Detect which cell encompasses the target text, then output its [x, y] center coordinate. 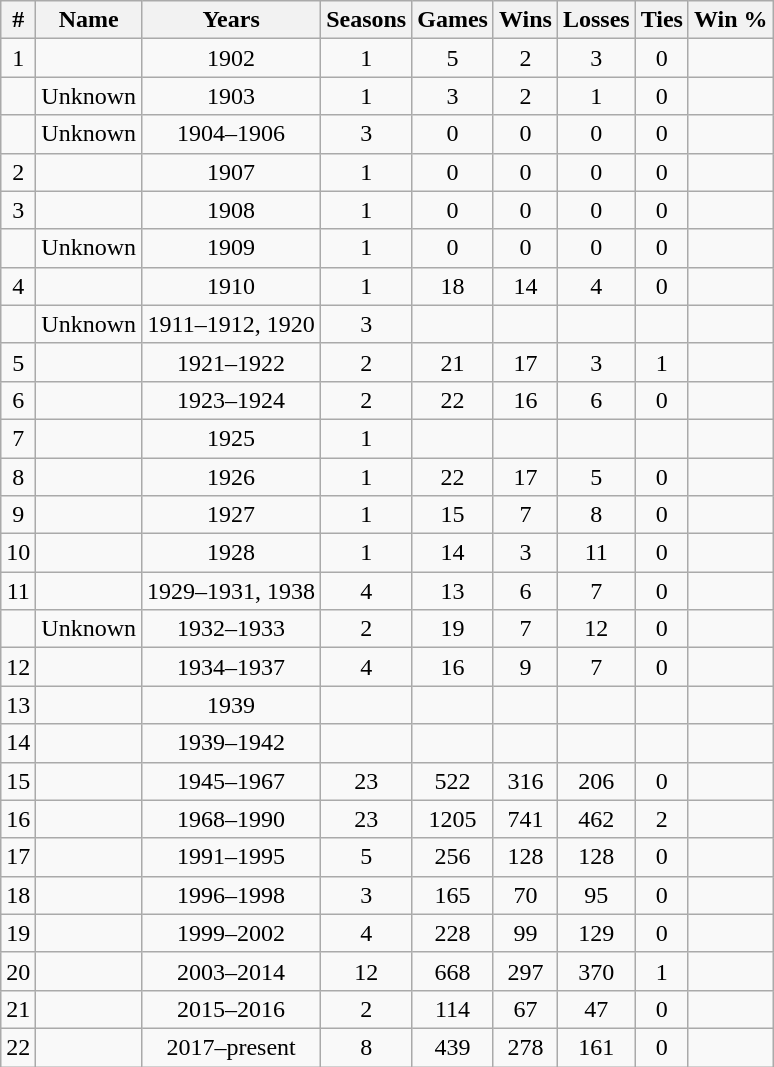
114 [453, 1009]
1929–1931, 1938 [232, 591]
2003–2014 [232, 971]
2017–present [232, 1047]
1939 [232, 705]
Name [89, 20]
206 [596, 781]
Win % [730, 20]
1996–1998 [232, 895]
668 [453, 971]
278 [525, 1047]
1932–1933 [232, 629]
161 [596, 1047]
20 [18, 971]
1911–1912, 1920 [232, 324]
228 [453, 933]
1921–1922 [232, 362]
439 [453, 1047]
129 [596, 933]
2015–2016 [232, 1009]
1927 [232, 515]
67 [525, 1009]
1925 [232, 438]
Losses [596, 20]
256 [453, 857]
70 [525, 895]
99 [525, 933]
1902 [232, 58]
Ties [662, 20]
1923–1924 [232, 400]
1991–1995 [232, 857]
1910 [232, 286]
10 [18, 553]
741 [525, 819]
1907 [232, 172]
1968–1990 [232, 819]
47 [596, 1009]
Wins [525, 20]
Games [453, 20]
165 [453, 895]
1908 [232, 210]
Years [232, 20]
370 [596, 971]
1999–2002 [232, 933]
1904–1906 [232, 134]
95 [596, 895]
1903 [232, 96]
522 [453, 781]
1934–1937 [232, 667]
462 [596, 819]
1945–1967 [232, 781]
1939–1942 [232, 743]
# [18, 20]
1926 [232, 477]
316 [525, 781]
297 [525, 971]
1928 [232, 553]
Seasons [366, 20]
1205 [453, 819]
1909 [232, 248]
